Locate the cell with the specified text and output its (x, y) center coordinate. 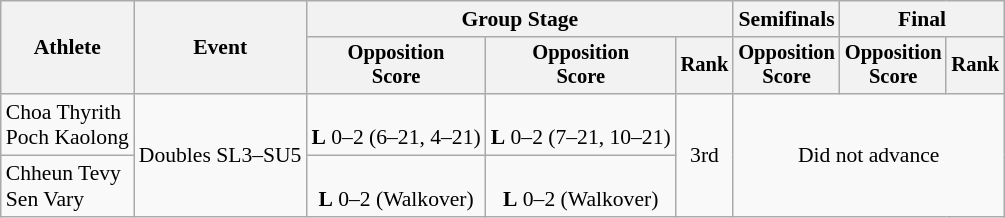
Did not advance (868, 155)
L 0–2 (7–21, 10–21) (581, 124)
Event (220, 48)
Final (922, 19)
Semifinals (786, 19)
Chheun TevySen Vary (68, 186)
Group Stage (520, 19)
Doubles SL3–SU5 (220, 155)
L 0–2 (6–21, 4–21) (396, 124)
3rd (705, 155)
Choa ThyrithPoch Kaolong (68, 124)
Athlete (68, 48)
